For the text-containing cell, return its midpoint in (X, Y) coordinate format. 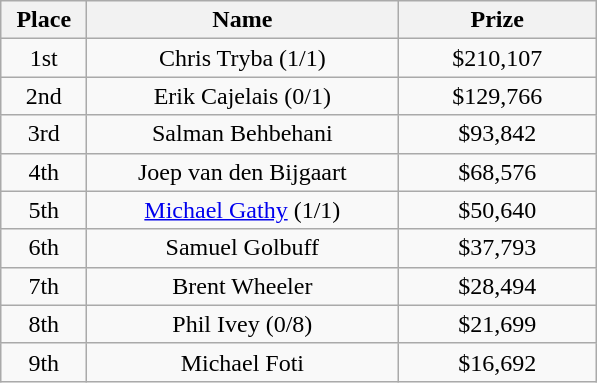
$21,699 (498, 324)
$210,107 (498, 58)
Michael Foti (242, 362)
Name (242, 20)
Salman Behbehani (242, 134)
$129,766 (498, 96)
2nd (44, 96)
$16,692 (498, 362)
8th (44, 324)
Brent Wheeler (242, 286)
4th (44, 172)
$93,842 (498, 134)
Place (44, 20)
$68,576 (498, 172)
3rd (44, 134)
Michael Gathy (1/1) (242, 210)
6th (44, 248)
Phil Ivey (0/8) (242, 324)
5th (44, 210)
$50,640 (498, 210)
$28,494 (498, 286)
Joep van den Bijgaart (242, 172)
7th (44, 286)
Samuel Golbuff (242, 248)
$37,793 (498, 248)
Chris Tryba (1/1) (242, 58)
Prize (498, 20)
1st (44, 58)
Erik Cajelais (0/1) (242, 96)
9th (44, 362)
